Locate the cell with the specified text and output its [x, y] center coordinate. 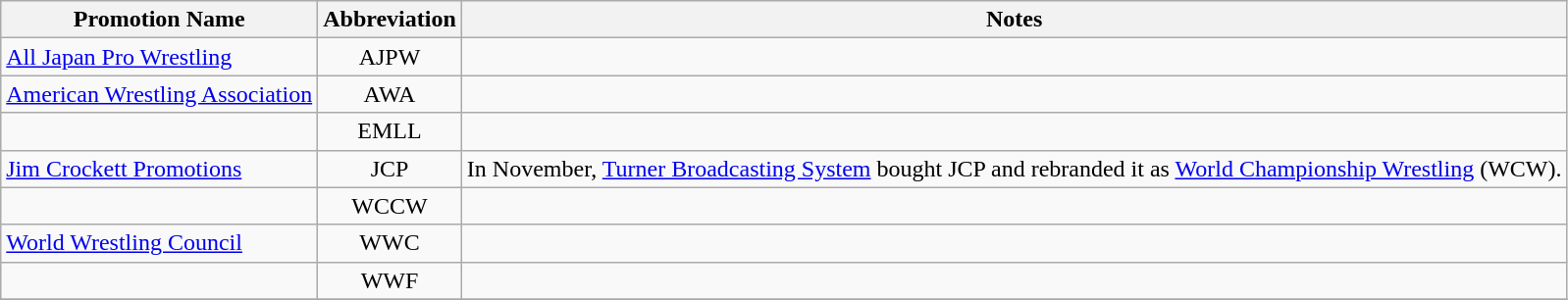
JCP [391, 169]
In November, Turner Broadcasting System bought JCP and rebranded it as World Championship Wrestling (WCW). [1015, 169]
AWA [391, 94]
WWF [391, 280]
Promotion Name [159, 20]
EMLL [391, 131]
WWC [391, 243]
WCCW [391, 206]
All Japan Pro Wrestling [159, 57]
AJPW [391, 57]
Abbreviation [391, 20]
Jim Crockett Promotions [159, 169]
World Wrestling Council [159, 243]
Notes [1015, 20]
American Wrestling Association [159, 94]
